Output the [X, Y] coordinate of the center of the cell containing the given text.  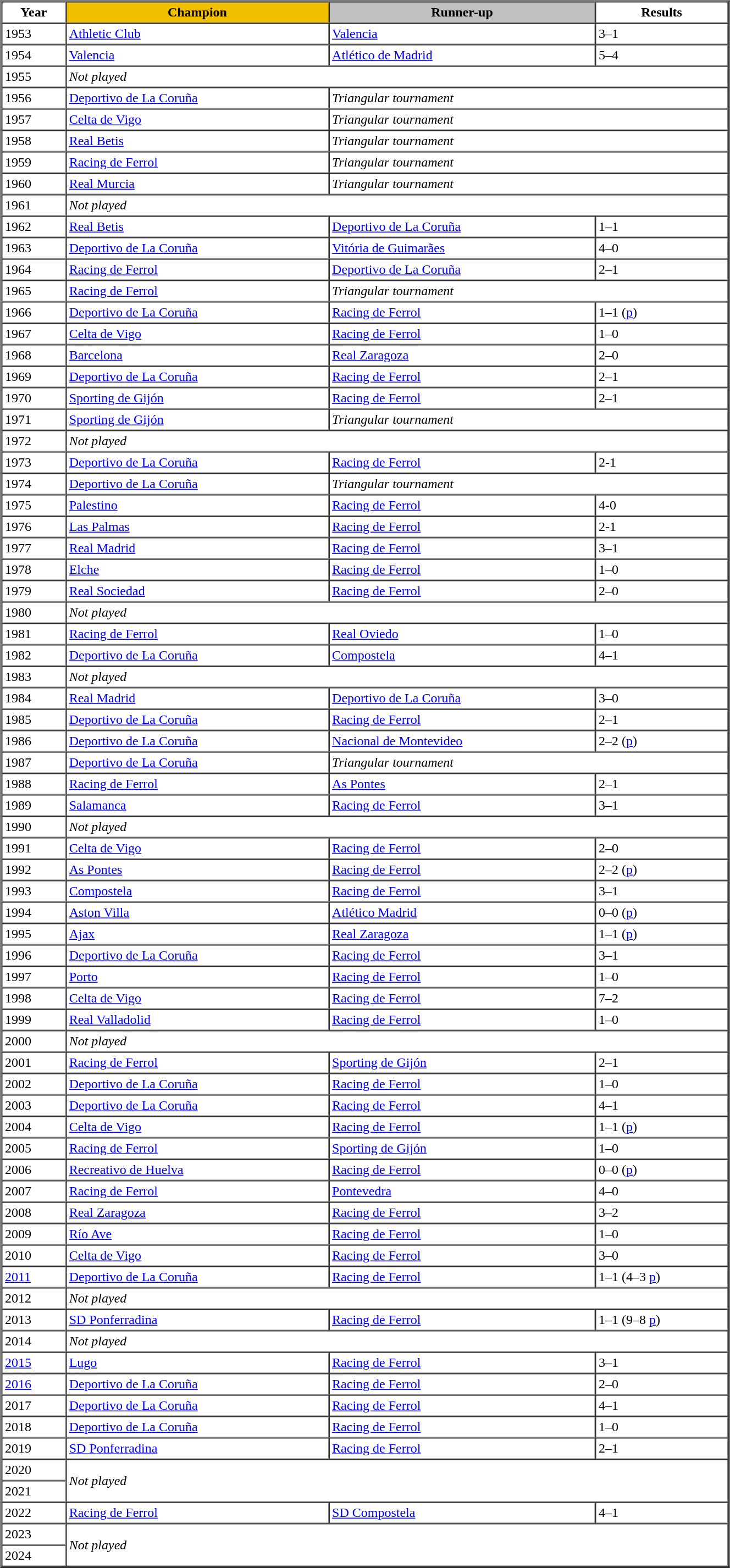
Atlético Madrid [462, 912]
Barcelona [197, 355]
Aston Villa [197, 912]
1969 [34, 377]
Ajax [197, 934]
7–2 [662, 998]
1–1 (4–3 p) [662, 1277]
Champion [197, 12]
1973 [34, 463]
1992 [34, 869]
1994 [34, 912]
2014 [34, 1341]
2016 [34, 1384]
1980 [34, 612]
1959 [34, 163]
2003 [34, 1106]
2020 [34, 1470]
4-0 [662, 506]
Recreativo de Huelva [197, 1170]
1–1 [662, 226]
Year [34, 12]
SD Compostela [462, 1512]
1995 [34, 934]
1956 [34, 98]
Real Sociedad [197, 591]
Results [662, 12]
2008 [34, 1212]
1975 [34, 506]
1972 [34, 441]
2011 [34, 1277]
2023 [34, 1534]
Palestino [197, 506]
Elche [197, 569]
Río Ave [197, 1234]
1962 [34, 226]
1985 [34, 720]
1964 [34, 269]
Athletic Club [197, 34]
Nacional de Montevideo [462, 741]
1966 [34, 312]
1976 [34, 527]
1967 [34, 334]
1982 [34, 655]
2005 [34, 1149]
2004 [34, 1127]
1981 [34, 634]
1965 [34, 291]
1996 [34, 955]
Salamanca [197, 806]
2022 [34, 1512]
1979 [34, 591]
2012 [34, 1298]
1977 [34, 548]
1986 [34, 741]
1999 [34, 1020]
1961 [34, 206]
1953 [34, 34]
1990 [34, 827]
1991 [34, 849]
2002 [34, 1084]
1971 [34, 420]
2018 [34, 1427]
2024 [34, 1555]
1960 [34, 184]
1955 [34, 77]
1954 [34, 55]
2000 [34, 1041]
2007 [34, 1192]
2015 [34, 1363]
Real Valladolid [197, 1020]
Real Murcia [197, 184]
2001 [34, 1063]
1997 [34, 977]
2013 [34, 1320]
2006 [34, 1170]
Lugo [197, 1363]
1963 [34, 248]
1958 [34, 141]
Porto [197, 977]
1978 [34, 569]
Real Oviedo [462, 634]
Runner-up [462, 12]
Las Palmas [197, 527]
1970 [34, 398]
2017 [34, 1406]
1957 [34, 120]
1984 [34, 698]
1983 [34, 677]
2010 [34, 1255]
1–1 (9–8 p) [662, 1320]
3–2 [662, 1212]
5–4 [662, 55]
Pontevedra [462, 1192]
1968 [34, 355]
Atlético de Madrid [462, 55]
1989 [34, 806]
2019 [34, 1449]
Vitória de Guimarães [462, 248]
1974 [34, 484]
1998 [34, 998]
1988 [34, 784]
2021 [34, 1492]
1987 [34, 763]
2009 [34, 1234]
1993 [34, 891]
